Identify which cell holds the provided text, then report its (X, Y) central coordinate. 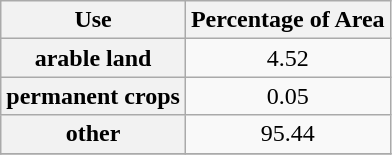
4.52 (288, 58)
arable land (94, 58)
Percentage of Area (288, 20)
0.05 (288, 96)
permanent crops (94, 96)
other (94, 134)
95.44 (288, 134)
Use (94, 20)
